Detect which cell encompasses the target text, then output its (X, Y) center coordinate. 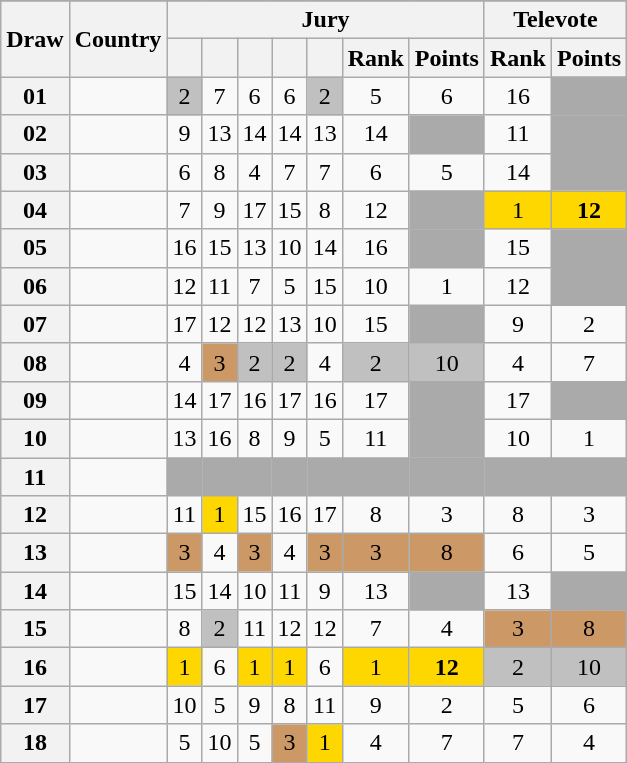
18 (35, 743)
07 (35, 324)
04 (35, 210)
08 (35, 362)
05 (35, 248)
Televote (555, 20)
Draw (35, 39)
01 (35, 96)
03 (35, 172)
Country (118, 39)
09 (35, 400)
06 (35, 286)
02 (35, 134)
Jury (326, 20)
